Detect which cell encompasses the target text, then output its [X, Y] center coordinate. 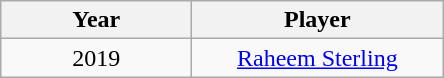
Player [318, 20]
2019 [96, 58]
Year [96, 20]
Raheem Sterling [318, 58]
